Scan for the cell matching the given text and deliver its (x, y) coordinate at center. 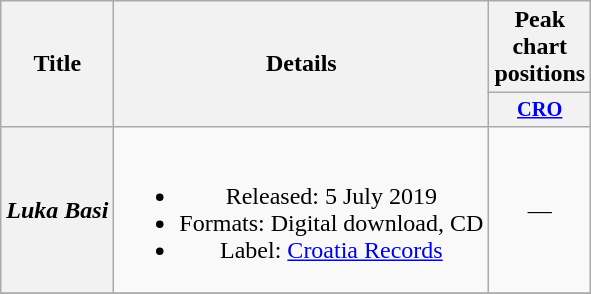
— (540, 210)
CRO (540, 110)
Peak chart positions (540, 47)
Title (58, 64)
Details (302, 64)
Released: 5 July 2019Formats: Digital download, CDLabel: Croatia Records (302, 210)
Luka Basi (58, 210)
